Find where the given text appears and provide that cell's center as [X, Y] coordinate. 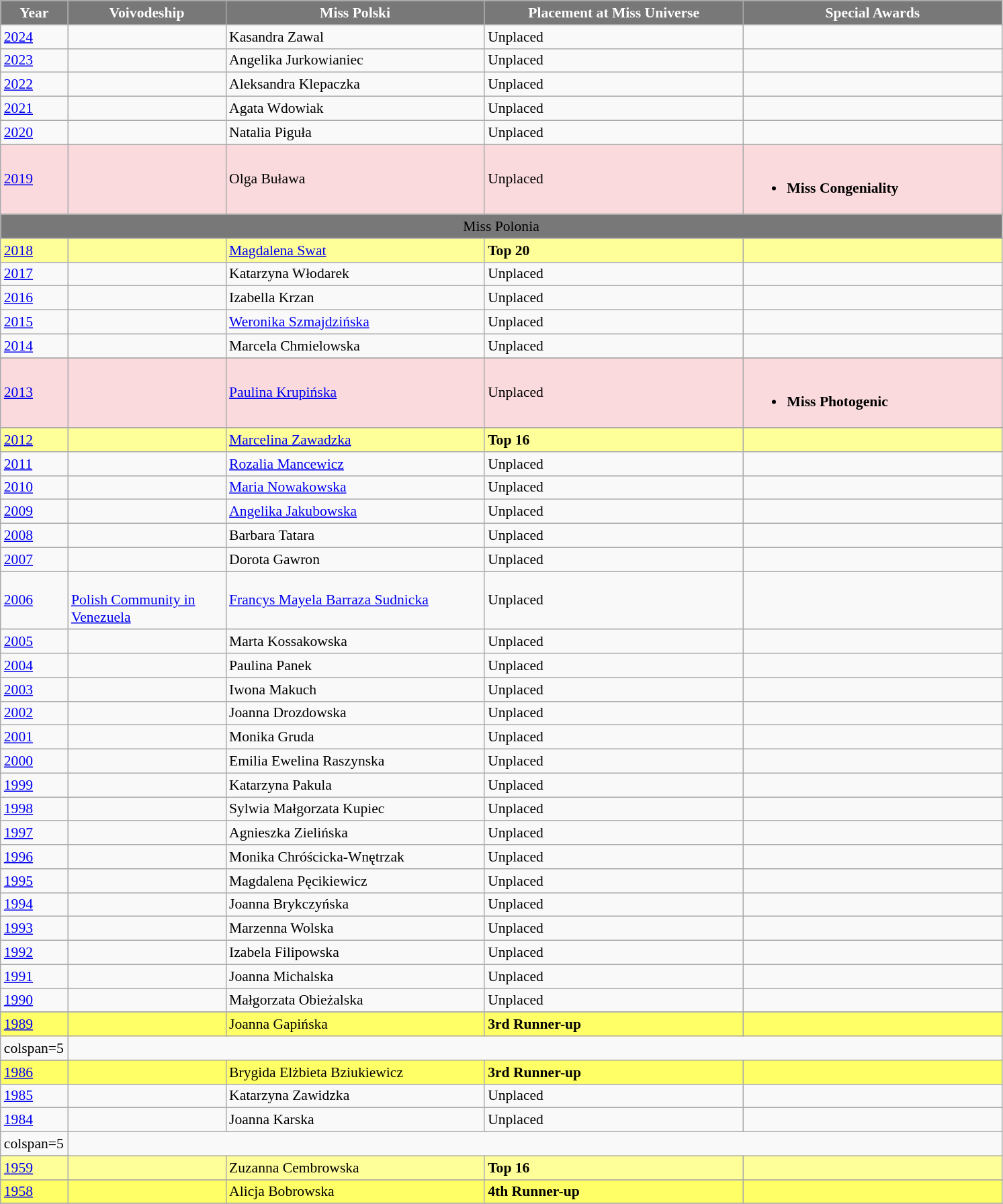
Monika Gruda [355, 737]
1997 [34, 833]
Weronika Szmajdzińska [355, 322]
2021 [34, 109]
Iwona Makuch [355, 690]
Angelika Jurkowianiec [355, 60]
Maria Nowakowska [355, 488]
Marcelina Zawadzka [355, 440]
Katarzyna Pakula [355, 785]
Angelika Jakubowska [355, 512]
Joanna Drozdowska [355, 713]
Zuzanna Cembrowska [355, 1168]
Izabella Krzan [355, 298]
Joanna Gapińska [355, 1025]
2016 [34, 298]
Marzenna Wolska [355, 929]
2013 [34, 393]
2017 [34, 274]
Top 20 [614, 250]
2018 [34, 250]
Paulina Panek [355, 665]
2009 [34, 512]
Monika Chróścicka-Wnętrzak [355, 857]
1989 [34, 1025]
Francys Mayela Barraza Sudnicka [355, 600]
1984 [34, 1120]
2011 [34, 464]
2000 [34, 761]
Year [34, 13]
Rozalia Mancewicz [355, 464]
2015 [34, 322]
2014 [34, 346]
Magdalena Pęcikiewicz [355, 881]
Joanna Brykczyńska [355, 905]
1993 [34, 929]
1994 [34, 905]
Agnieszka Zielińska [355, 833]
1959 [34, 1168]
Katarzyna Zawidzka [355, 1096]
4th Runner-up [614, 1192]
Miss Polonia [501, 226]
2019 [34, 179]
1990 [34, 1001]
Emilia Ewelina Raszynska [355, 761]
Natalia Piguła [355, 132]
Marcela Chmielowska [355, 346]
1986 [34, 1072]
Miss Congeniality [872, 179]
Magdalena Swat [355, 250]
Alicja Bobrowska [355, 1192]
Polish Community in Venezuela [146, 600]
2022 [34, 85]
2008 [34, 536]
Placement at Miss Universe [614, 13]
2023 [34, 60]
2004 [34, 665]
Paulina Krupińska [355, 393]
Marta Kossakowska [355, 642]
Miss Polski [355, 13]
Brygida Elżbieta Bziukiewicz [355, 1072]
Izabela Filipowska [355, 953]
Dorota Gawron [355, 559]
2003 [34, 690]
1999 [34, 785]
Kasandra Zawal [355, 37]
2020 [34, 132]
2012 [34, 440]
2024 [34, 37]
Barbara Tatara [355, 536]
Aleksandra Klepaczka [355, 85]
2007 [34, 559]
Olga Buława [355, 179]
Sylwia Małgorzata Kupiec [355, 809]
Miss Photogenic [872, 393]
2001 [34, 737]
1992 [34, 953]
Voivodeship [146, 13]
2002 [34, 713]
1995 [34, 881]
Katarzyna Włodarek [355, 274]
2010 [34, 488]
Agata Wdowiak [355, 109]
Special Awards [872, 13]
1985 [34, 1096]
Joanna Michalska [355, 976]
1998 [34, 809]
1991 [34, 976]
Joanna Karska [355, 1120]
2005 [34, 642]
2006 [34, 600]
Małgorzata Obieżalska [355, 1001]
1958 [34, 1192]
1996 [34, 857]
